Detect which cell encompasses the target text, then output its (x, y) center coordinate. 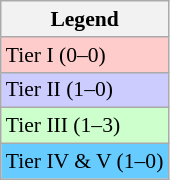
Tier I (0–0) (85, 55)
Legend (85, 19)
Tier II (1–0) (85, 90)
Tier III (1–3) (85, 126)
Tier IV & V (1–0) (85, 162)
